Capture the cell that displays the provided text and extract its [x, y] central coordinate. 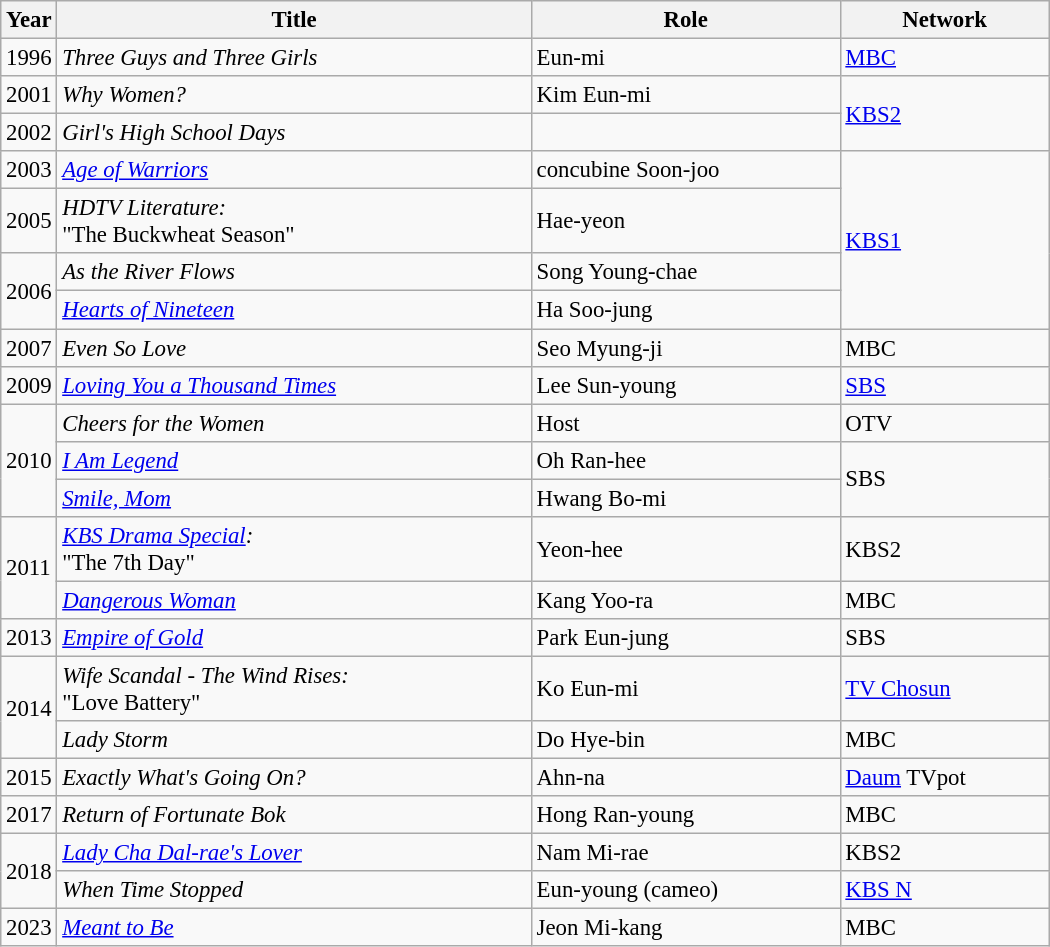
Dangerous Woman [294, 600]
Hong Ran-young [686, 815]
KBS1 [944, 240]
Three Guys and Three Girls [294, 58]
KBS N [944, 890]
HDTV Literature:"The Buckwheat Season" [294, 222]
1996 [29, 58]
Do Hye-bin [686, 740]
2002 [29, 133]
Network [944, 20]
Jeon Mi-kang [686, 928]
Daum TVpot [944, 778]
2017 [29, 815]
Lady Storm [294, 740]
Yeon-hee [686, 550]
Kang Yoo-ra [686, 600]
Why Women? [294, 95]
Song Young-chae [686, 273]
Park Eun-jung [686, 638]
Ha Soo-jung [686, 310]
2010 [29, 460]
2018 [29, 872]
As the River Flows [294, 273]
2011 [29, 568]
Girl's High School Days [294, 133]
KBS Drama Special:"The 7th Day" [294, 550]
Loving You a Thousand Times [294, 385]
Exactly What's Going On? [294, 778]
Role [686, 20]
I Am Legend [294, 460]
Hwang Bo-mi [686, 498]
concubine Soon-joo [686, 170]
Seo Myung-ji [686, 348]
Age of Warriors [294, 170]
2009 [29, 385]
2003 [29, 170]
TV Chosun [944, 688]
Eun-mi [686, 58]
Nam Mi-rae [686, 853]
Even So Love [294, 348]
When Time Stopped [294, 890]
Host [686, 423]
Oh Ran-hee [686, 460]
2001 [29, 95]
Meant to Be [294, 928]
Lee Sun-young [686, 385]
Cheers for the Women [294, 423]
Ahn-na [686, 778]
2023 [29, 928]
Hearts of Nineteen [294, 310]
Lady Cha Dal-rae's Lover [294, 853]
2007 [29, 348]
Return of Fortunate Bok [294, 815]
2015 [29, 778]
2005 [29, 222]
Eun-young (cameo) [686, 890]
Title [294, 20]
Kim Eun-mi [686, 95]
2013 [29, 638]
2014 [29, 707]
Ko Eun-mi [686, 688]
OTV [944, 423]
Empire of Gold [294, 638]
2006 [29, 292]
Year [29, 20]
Wife Scandal - The Wind Rises:"Love Battery" [294, 688]
Smile, Mom [294, 498]
Hae-yeon [686, 222]
